Return the (x, y) coordinate for the center point of the cell that contains the specified text.  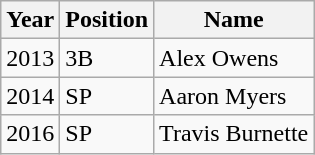
2013 (30, 58)
3B (107, 58)
2016 (30, 134)
Aaron Myers (234, 96)
2014 (30, 96)
Position (107, 20)
Travis Burnette (234, 134)
Year (30, 20)
Name (234, 20)
Alex Owens (234, 58)
